From the cell containing the given text, extract its center point as [X, Y] coordinate. 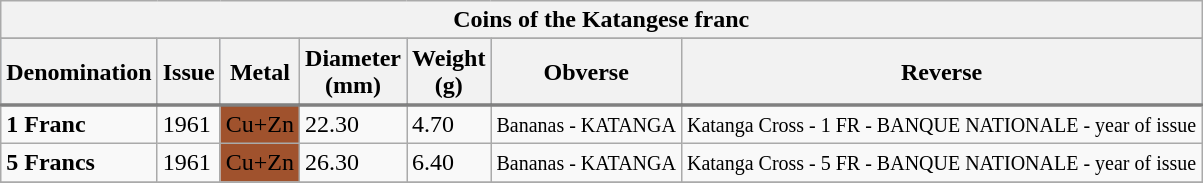
Diameter(mm) [354, 72]
22.30 [354, 124]
1 Franc [79, 124]
Weight(g) [449, 72]
Denomination [79, 72]
4.70 [449, 124]
Reverse [941, 72]
Katanga Cross - 5 FR - BANQUE NATIONALE - year of issue [941, 162]
5 Francs [79, 162]
Issue [188, 72]
6.40 [449, 162]
Obverse [586, 72]
Coins of the Katangese franc [602, 20]
26.30 [354, 162]
Katanga Cross - 1 FR - BANQUE NATIONALE - year of issue [941, 124]
Metal [260, 72]
